For the text-containing cell, return its midpoint in [X, Y] coordinate format. 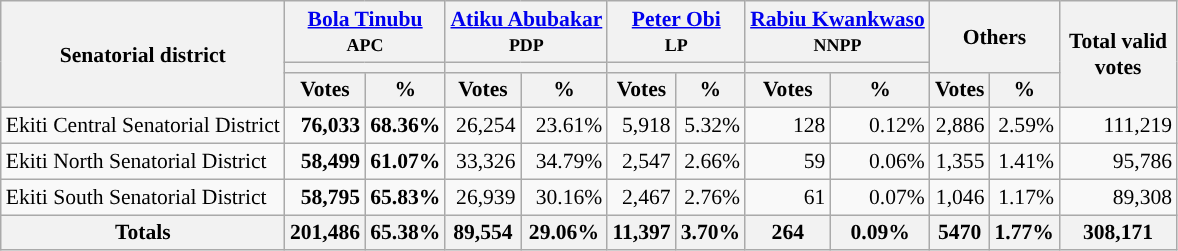
201,486 [325, 233]
65.83% [405, 197]
95,786 [1118, 162]
89,554 [482, 233]
Rabiu KwankwasoNNPP [838, 32]
0.12% [880, 126]
Peter ObiLP [676, 32]
2.76% [710, 197]
Ekiti Central Senatorial District [143, 126]
0.09% [880, 233]
1,355 [960, 162]
23.61% [564, 126]
2,547 [641, 162]
58,499 [325, 162]
1.77% [1024, 233]
111,219 [1118, 126]
89,308 [1118, 197]
Atiku AbubakarPDP [526, 32]
11,397 [641, 233]
Bola TinubuAPC [366, 32]
59 [788, 162]
3.70% [710, 233]
5.32% [710, 126]
1.41% [1024, 162]
264 [788, 233]
1,046 [960, 197]
2.66% [710, 162]
308,171 [1118, 233]
0.07% [880, 197]
26,939 [482, 197]
68.36% [405, 126]
5470 [960, 233]
58,795 [325, 197]
61.07% [405, 162]
Ekiti North Senatorial District [143, 162]
2,886 [960, 126]
1.17% [1024, 197]
Others [994, 36]
0.06% [880, 162]
65.38% [405, 233]
2.59% [1024, 126]
30.16% [564, 197]
34.79% [564, 162]
5,918 [641, 126]
Totals [143, 233]
Ekiti South Senatorial District [143, 197]
29.06% [564, 233]
76,033 [325, 126]
61 [788, 197]
33,326 [482, 162]
2,467 [641, 197]
128 [788, 126]
26,254 [482, 126]
Total valid votes [1118, 54]
Senatorial district [143, 54]
